Detect which cell encompasses the target text, then output its [x, y] center coordinate. 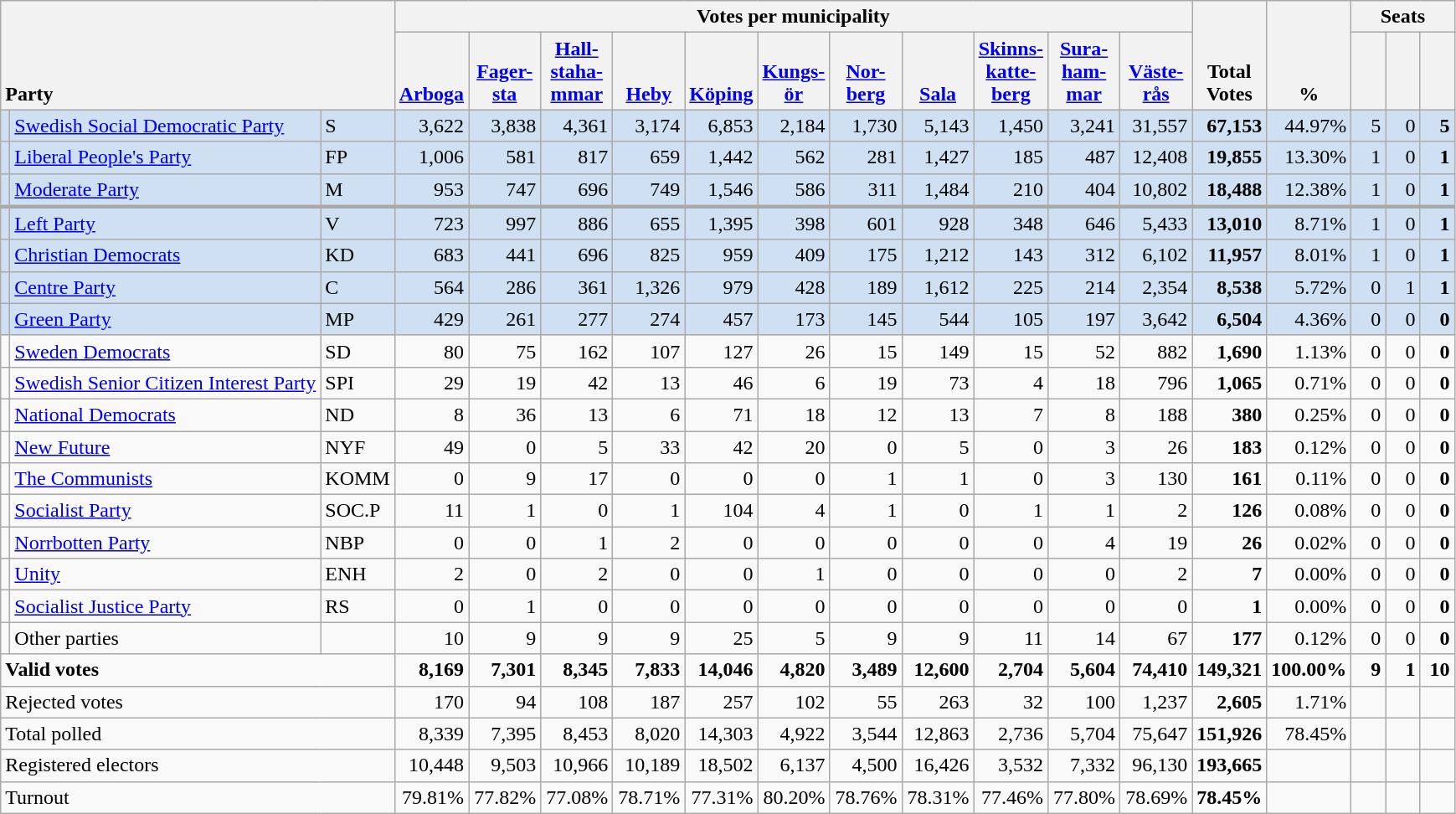
1,690 [1229, 351]
544 [938, 319]
197 [1084, 319]
214 [1084, 287]
71 [722, 415]
78.31% [938, 797]
126 [1229, 511]
Total polled [198, 734]
ND [358, 415]
2,354 [1156, 287]
16,426 [938, 765]
Köping [722, 71]
49 [431, 446]
10,802 [1156, 190]
187 [649, 702]
74,410 [1156, 670]
Heby [649, 71]
11,957 [1229, 255]
102 [794, 702]
189 [866, 287]
2,704 [1011, 670]
4.36% [1309, 319]
7,301 [505, 670]
441 [505, 255]
SD [358, 351]
KOMM [358, 479]
100.00% [1309, 670]
107 [649, 351]
723 [431, 224]
0.11% [1309, 479]
185 [1011, 157]
348 [1011, 224]
KD [358, 255]
% [1309, 55]
FP [358, 157]
Swedish Senior Citizen Interest Party [166, 383]
130 [1156, 479]
The Communists [166, 479]
749 [649, 190]
564 [431, 287]
188 [1156, 415]
Rejected votes [198, 702]
886 [577, 224]
177 [1229, 638]
1,484 [938, 190]
655 [649, 224]
928 [938, 224]
8.01% [1309, 255]
77.80% [1084, 797]
162 [577, 351]
78.76% [866, 797]
5,433 [1156, 224]
882 [1156, 351]
6,137 [794, 765]
274 [649, 319]
311 [866, 190]
94 [505, 702]
96,130 [1156, 765]
Skinns- katte- berg [1011, 71]
14,303 [722, 734]
183 [1229, 446]
Seats [1403, 17]
601 [866, 224]
Sala [938, 71]
36 [505, 415]
1,065 [1229, 383]
Left Party [166, 224]
Christian Democrats [166, 255]
Unity [166, 574]
683 [431, 255]
17 [577, 479]
1,237 [1156, 702]
67,153 [1229, 126]
8,339 [431, 734]
210 [1011, 190]
12 [866, 415]
14,046 [722, 670]
32 [1011, 702]
1,612 [938, 287]
46 [722, 383]
1,395 [722, 224]
1.13% [1309, 351]
Fager- sta [505, 71]
286 [505, 287]
Moderate Party [166, 190]
S [358, 126]
73 [938, 383]
Votes per municipality [793, 17]
52 [1084, 351]
127 [722, 351]
MP [358, 319]
10,966 [577, 765]
8,538 [1229, 287]
108 [577, 702]
4,361 [577, 126]
RS [358, 606]
398 [794, 224]
SOC.P [358, 511]
4,500 [866, 765]
1,326 [649, 287]
145 [866, 319]
257 [722, 702]
Centre Party [166, 287]
67 [1156, 638]
2,605 [1229, 702]
409 [794, 255]
Total Votes [1229, 55]
31,557 [1156, 126]
1.71% [1309, 702]
10,448 [431, 765]
Swedish Social Democratic Party [166, 126]
4,820 [794, 670]
Valid votes [198, 670]
0.08% [1309, 511]
825 [649, 255]
8,020 [649, 734]
100 [1084, 702]
143 [1011, 255]
Other parties [166, 638]
8,345 [577, 670]
Sweden Democrats [166, 351]
277 [577, 319]
79.81% [431, 797]
55 [866, 702]
77.46% [1011, 797]
1,450 [1011, 126]
0.25% [1309, 415]
3,489 [866, 670]
ENH [358, 574]
586 [794, 190]
2,736 [1011, 734]
13.30% [1309, 157]
261 [505, 319]
10,189 [649, 765]
1,442 [722, 157]
361 [577, 287]
5,704 [1084, 734]
29 [431, 383]
225 [1011, 287]
25 [722, 638]
75 [505, 351]
12.38% [1309, 190]
1,212 [938, 255]
3,532 [1011, 765]
Nor- berg [866, 71]
562 [794, 157]
Kungs- ör [794, 71]
V [358, 224]
3,241 [1084, 126]
979 [722, 287]
78.71% [649, 797]
18,488 [1229, 190]
1,546 [722, 190]
75,647 [1156, 734]
Registered electors [198, 765]
9,503 [505, 765]
Arboga [431, 71]
457 [722, 319]
3,622 [431, 126]
SPI [358, 383]
77.08% [577, 797]
77.82% [505, 797]
151,926 [1229, 734]
2,184 [794, 126]
3,174 [649, 126]
19,855 [1229, 157]
NYF [358, 446]
6,853 [722, 126]
7,332 [1084, 765]
18,502 [722, 765]
80 [431, 351]
44.97% [1309, 126]
Norrbotten Party [166, 543]
193,665 [1229, 765]
149 [938, 351]
281 [866, 157]
149,321 [1229, 670]
3,642 [1156, 319]
5,604 [1084, 670]
3,544 [866, 734]
80.20% [794, 797]
Party [198, 55]
5,143 [938, 126]
1,730 [866, 126]
428 [794, 287]
175 [866, 255]
6,102 [1156, 255]
796 [1156, 383]
581 [505, 157]
C [358, 287]
13,010 [1229, 224]
161 [1229, 479]
0.02% [1309, 543]
8.71% [1309, 224]
77.31% [722, 797]
170 [431, 702]
3,838 [505, 126]
4,922 [794, 734]
173 [794, 319]
8,169 [431, 670]
380 [1229, 415]
429 [431, 319]
404 [1084, 190]
Hall- staha- mmar [577, 71]
997 [505, 224]
Green Party [166, 319]
78.69% [1156, 797]
14 [1084, 638]
8,453 [577, 734]
959 [722, 255]
12,408 [1156, 157]
646 [1084, 224]
6,504 [1229, 319]
1,427 [938, 157]
NBP [358, 543]
263 [938, 702]
105 [1011, 319]
20 [794, 446]
12,863 [938, 734]
659 [649, 157]
5.72% [1309, 287]
National Democrats [166, 415]
7,395 [505, 734]
0.71% [1309, 383]
Sura- ham- mar [1084, 71]
Socialist Justice Party [166, 606]
747 [505, 190]
Socialist Party [166, 511]
953 [431, 190]
817 [577, 157]
7,833 [649, 670]
1,006 [431, 157]
New Future [166, 446]
312 [1084, 255]
Väste- rås [1156, 71]
M [358, 190]
33 [649, 446]
Liberal People's Party [166, 157]
487 [1084, 157]
104 [722, 511]
12,600 [938, 670]
Turnout [198, 797]
